Pinpoint the cell where the given text exists, returning its [X, Y] midpoint coordinate. 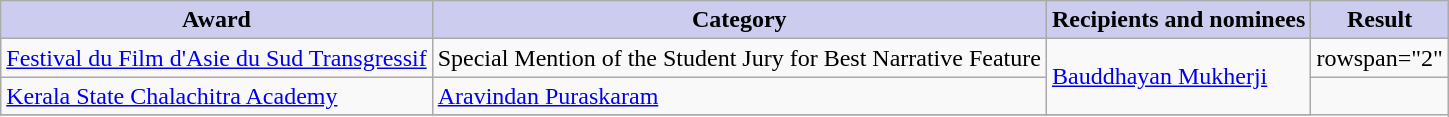
Bauddhayan Mukherji [1178, 77]
Recipients and nominees [1178, 20]
Result [1380, 20]
Category [739, 20]
rowspan="2" [1380, 58]
Festival du Film d'Asie du Sud Transgressif [216, 58]
Special Mention of the Student Jury for Best Narrative Feature [739, 58]
Award [216, 20]
Kerala State Chalachitra Academy [216, 96]
Aravindan Puraskaram [739, 96]
